Extract the (x, y) coordinate from the center of the cell holding the provided text.  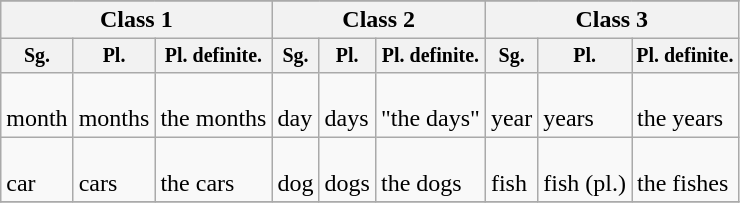
months (114, 104)
fish (511, 170)
days (347, 104)
cars (114, 170)
the cars (214, 170)
Class 3 (612, 20)
dogs (347, 170)
car (37, 170)
the fishes (686, 170)
the months (214, 104)
the dogs (430, 170)
the years (686, 104)
"the days" (430, 104)
Class 2 (378, 20)
years (585, 104)
month (37, 104)
Class 1 (136, 20)
day (296, 104)
year (511, 104)
fish (pl.) (585, 170)
dog (296, 170)
